Find where the given text appears and provide that cell's center as [X, Y] coordinate. 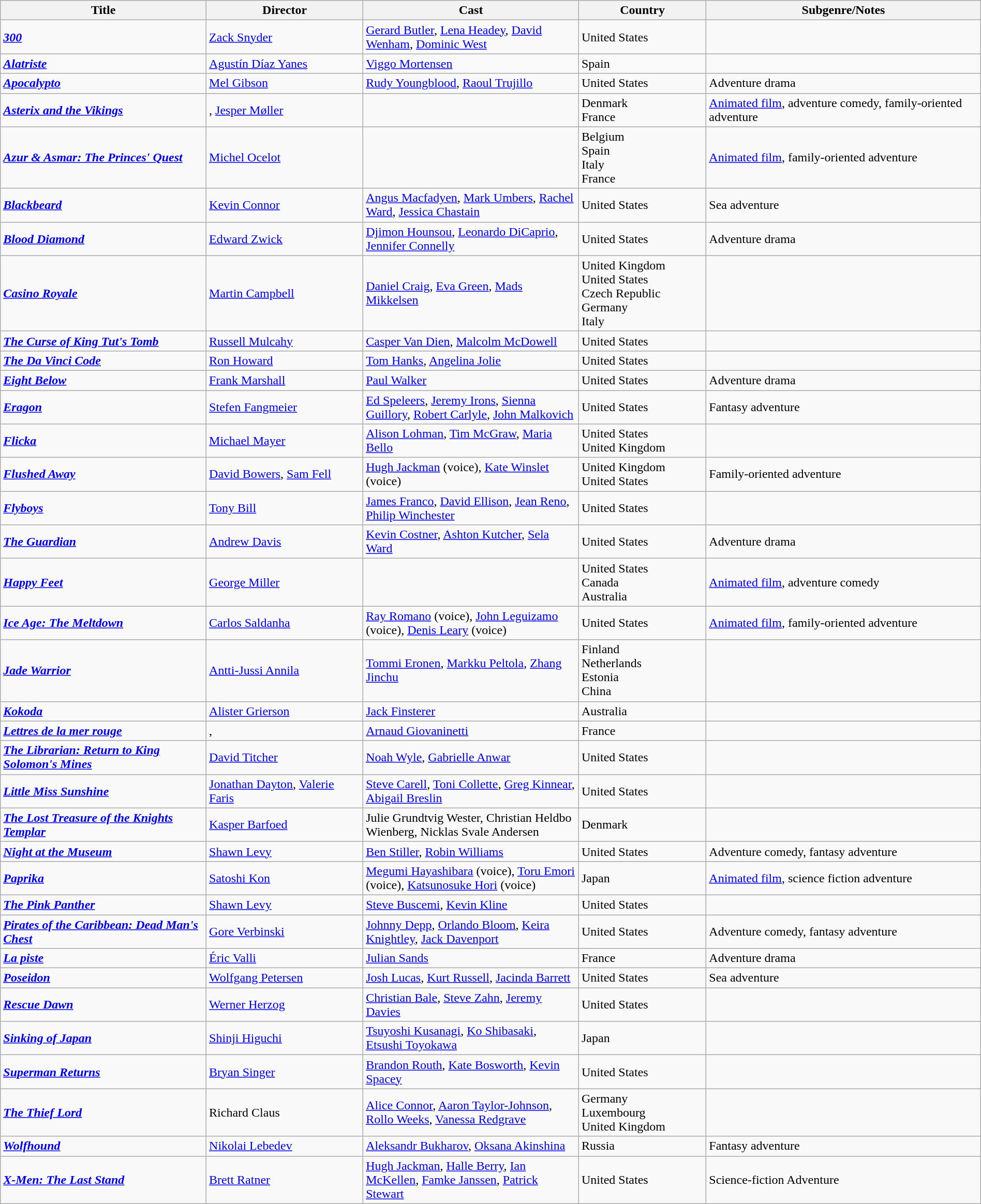
Superman Returns [103, 1072]
Eragon [103, 407]
Flicka [103, 441]
Bryan Singer [285, 1072]
La piste [103, 958]
Australia [642, 711]
Jack Finsterer [471, 711]
Poseidon [103, 978]
Ray Romano (voice), John Leguizamo (voice), Denis Leary (voice) [471, 623]
Tsuyoshi Kusanagi, Ko Shibasaki, Etsushi Toyokawa [471, 1039]
Brandon Routh, Kate Bosworth, Kevin Spacey [471, 1072]
Azur & Asmar: The Princes' Quest [103, 157]
Director [285, 10]
Kasper Barfoed [285, 824]
Wolfhound [103, 1146]
Megumi Hayashibara (voice), Toru Emori (voice), Katsunosuke Hori (voice) [471, 878]
David Bowers, Sam Fell [285, 475]
Ed Speleers, Jeremy Irons, Sienna Guillory, Robert Carlyle, John Malkovich [471, 407]
Hugh Jackman (voice), Kate Winslet (voice) [471, 475]
Alatriste [103, 64]
Title [103, 10]
Noah Wyle, Gabrielle Anwar [471, 757]
Subgenre/Notes [843, 10]
Angus Macfadyen, Mark Umbers, Rachel Ward, Jessica Chastain [471, 205]
George Miller [285, 582]
Richard Claus [285, 1112]
Apocalypto [103, 83]
United KingdomUnited States [642, 475]
Tony Bill [285, 508]
300 [103, 37]
Carlos Saldanha [285, 623]
Gore Verbinski [285, 931]
Gerard Butler, Lena Headey, David Wenham, Dominic West [471, 37]
Mel Gibson [285, 83]
Edward Zwick [285, 239]
Happy Feet [103, 582]
Brett Ratner [285, 1180]
Steve Buscemi, Kevin Kline [471, 905]
David Titcher [285, 757]
Little Miss Sunshine [103, 791]
Spain [642, 64]
Blood Diamond [103, 239]
Aleksandr Bukharov, Oksana Akinshina [471, 1146]
Éric Valli [285, 958]
Jonathan Dayton, Valerie Faris [285, 791]
Alister Grierson [285, 711]
Rudy Youngblood, Raoul Trujillo [471, 83]
Christian Bale, Steve Zahn, Jeremy Davies [471, 1004]
The Thief Lord [103, 1112]
Family-oriented adventure [843, 475]
Casino Royale [103, 293]
Country [642, 10]
, Jesper Møller [285, 110]
Andrew Davis [285, 542]
Werner Herzog [285, 1004]
Blackbeard [103, 205]
Asterix and the Vikings [103, 110]
The Curse of King Tut's Tomb [103, 341]
Tom Hanks, Angelina Jolie [471, 360]
United KingdomUnited StatesCzech RepublicGermanyItaly [642, 293]
BelgiumSpainItalyFrance [642, 157]
Kevin Connor [285, 205]
Flushed Away [103, 475]
Sinking of Japan [103, 1039]
Steve Carell, Toni Collette, Greg Kinnear, Abigail Breslin [471, 791]
Wolfgang Petersen [285, 978]
GermanyLuxembourgUnited Kingdom [642, 1112]
Flyboys [103, 508]
Hugh Jackman, Halle Berry, Ian McKellen, Famke Janssen, Patrick Stewart [471, 1180]
Julie Grundtvig Wester, Christian Heldbo Wienberg, Nicklas Svale Andersen [471, 824]
Night at the Museum [103, 851]
Animated film, adventure comedy, family-oriented adventure [843, 110]
Viggo Mortensen [471, 64]
Paprika [103, 878]
FinlandNetherlandsEstoniaChina [642, 670]
Jade Warrior [103, 670]
, [285, 731]
Michael Mayer [285, 441]
Cast [471, 10]
Casper Van Dien, Malcolm McDowell [471, 341]
Tommi Eronen, Markku Peltola, Zhang Jinchu [471, 670]
Djimon Hounsou, Leonardo DiCaprio, Jennifer Connelly [471, 239]
Alison Lohman, Tim McGraw, Maria Bello [471, 441]
Animated film, adventure comedy [843, 582]
Russell Mulcahy [285, 341]
The Guardian [103, 542]
Zack Snyder [285, 37]
Johnny Depp, Orlando Bloom, Keira Knightley, Jack Davenport [471, 931]
Stefen Fangmeier [285, 407]
Michel Ocelot [285, 157]
Kevin Costner, Ashton Kutcher, Sela Ward [471, 542]
The Pink Panther [103, 905]
United StatesCanadaAustralia [642, 582]
X-Men: The Last Stand [103, 1180]
Lettres de la mer rouge [103, 731]
The Lost Treasure of the Knights Templar [103, 824]
Ben Stiller, Robin Williams [471, 851]
United StatesUnited Kingdom [642, 441]
Julian Sands [471, 958]
James Franco, David Ellison, Jean Reno, Philip Winchester [471, 508]
Josh Lucas, Kurt Russell, Jacinda Barrett [471, 978]
Science-fiction Adventure [843, 1180]
Frank Marshall [285, 380]
Kokoda [103, 711]
Ron Howard [285, 360]
Paul Walker [471, 380]
Animated film, science fiction adventure [843, 878]
Martin Campbell [285, 293]
DenmarkFrance [642, 110]
Shinji Higuchi [285, 1039]
Daniel Craig, Eva Green, Mads Mikkelsen [471, 293]
Pirates of the Caribbean: Dead Man's Chest [103, 931]
The Librarian: Return to King Solomon's Mines [103, 757]
Arnaud Giovaninetti [471, 731]
Ice Age: The Meltdown [103, 623]
Agustín Díaz Yanes [285, 64]
Rescue Dawn [103, 1004]
Denmark [642, 824]
Russia [642, 1146]
Alice Connor, Aaron Taylor-Johnson, Rollo Weeks, Vanessa Redgrave [471, 1112]
Nikolai Lebedev [285, 1146]
Eight Below [103, 380]
Antti-Jussi Annila [285, 670]
Satoshi Kon [285, 878]
The Da Vinci Code [103, 360]
